Provide the (X, Y) coordinate of the cell's center where the given text is located.  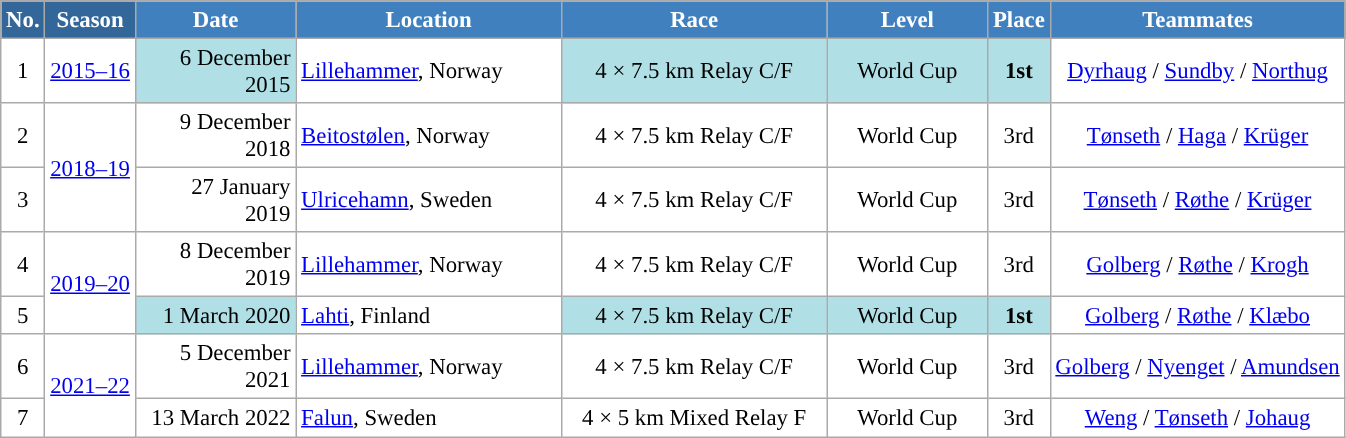
Tønseth / Røthe / Krüger (1198, 200)
No. (23, 20)
Golberg / Røthe / Klæbo (1198, 316)
2015–16 (90, 72)
3 (23, 200)
1 March 2020 (216, 316)
Ulricehamn, Sweden (429, 200)
2 (23, 136)
2021–22 (90, 385)
5 December 2021 (216, 366)
Beitostølen, Norway (429, 136)
Golberg / Nyenget / Amundsen (1198, 366)
4 (23, 264)
Falun, Sweden (429, 418)
Date (216, 20)
Golberg / Røthe / Krogh (1198, 264)
2018–19 (90, 168)
7 (23, 418)
Dyrhaug / Sundby / Northug (1198, 72)
27 January 2019 (216, 200)
Lahti, Finland (429, 316)
9 December 2018 (216, 136)
Race (694, 20)
Level (908, 20)
1 (23, 72)
Location (429, 20)
4 × 5 km Mixed Relay F (694, 418)
6 (23, 366)
Season (90, 20)
Place (1019, 20)
Tønseth / Haga / Krüger (1198, 136)
Teammates (1198, 20)
5 (23, 316)
Weng / Tønseth / Johaug (1198, 418)
6 December 2015 (216, 72)
8 December 2019 (216, 264)
13 March 2022 (216, 418)
2019–20 (90, 283)
